Scan for the cell matching the given text and deliver its [x, y] coordinate at center. 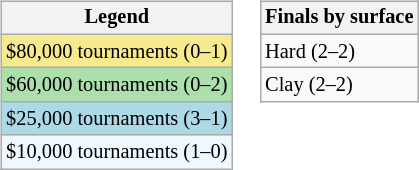
Clay (2–2) [339, 85]
$60,000 tournaments (0–2) [116, 85]
Hard (2–2) [339, 51]
$10,000 tournaments (1–0) [116, 152]
Finals by surface [339, 18]
$80,000 tournaments (0–1) [116, 51]
Legend [116, 18]
$25,000 tournaments (3–1) [116, 119]
